For the text-containing cell, return its midpoint in (x, y) coordinate format. 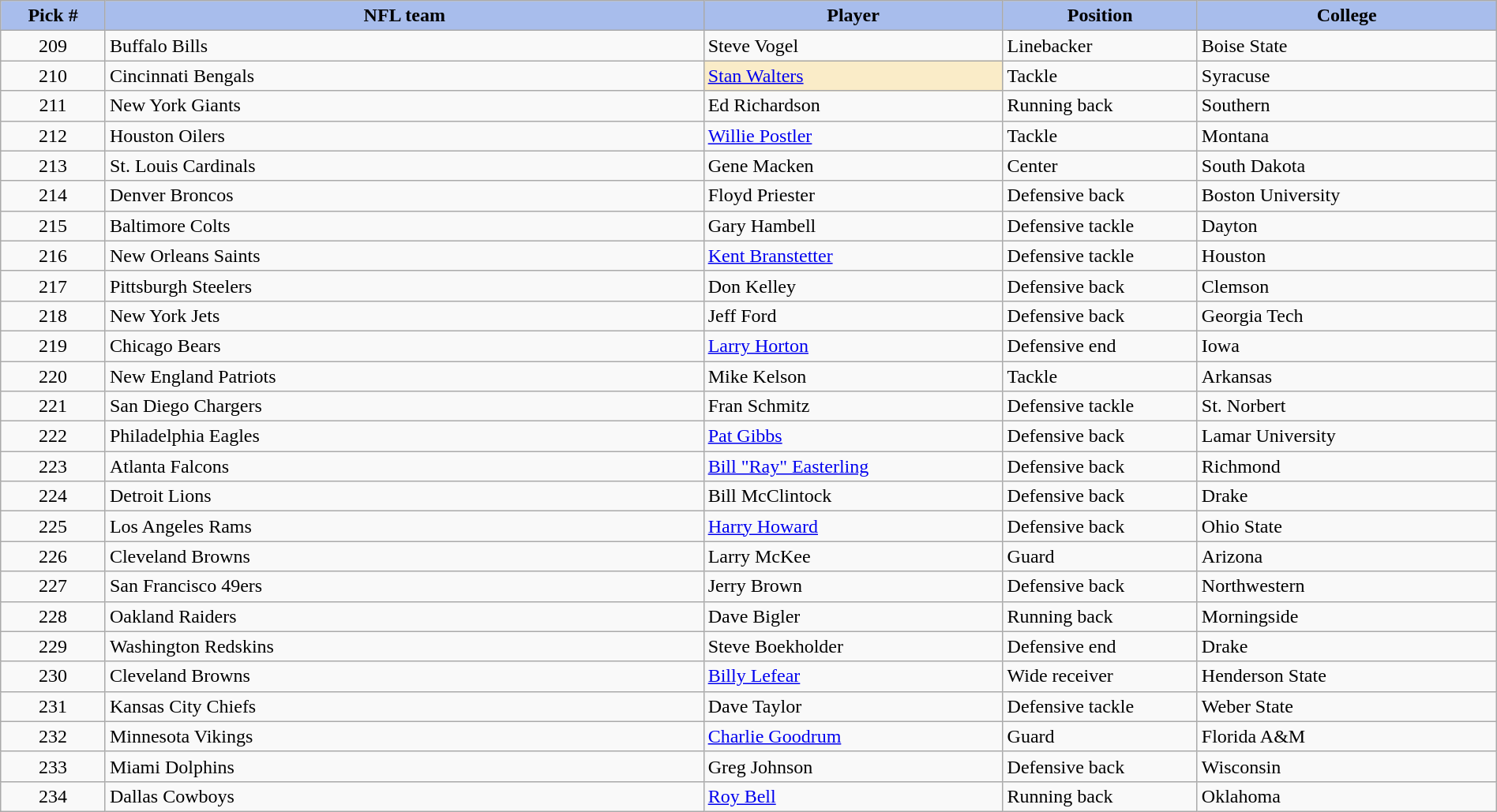
Los Angeles Rams (404, 526)
Larry Horton (853, 346)
Willie Postler (853, 136)
Billy Lefear (853, 676)
215 (54, 226)
Lamar University (1347, 436)
234 (54, 796)
213 (54, 166)
232 (54, 736)
New York Jets (404, 316)
Oklahoma (1347, 796)
229 (54, 646)
Houston Oilers (404, 136)
212 (54, 136)
Mike Kelson (853, 376)
Don Kelley (853, 286)
228 (54, 616)
224 (54, 496)
Steve Vogel (853, 46)
Dayton (1347, 226)
233 (54, 766)
Georgia Tech (1347, 316)
Chicago Bears (404, 346)
Ed Richardson (853, 106)
Cincinnati Bengals (404, 76)
220 (54, 376)
St. Norbert (1347, 406)
Detroit Lions (404, 496)
Northwestern (1347, 586)
Baltimore Colts (404, 226)
Denver Broncos (404, 196)
Boston University (1347, 196)
Buffalo Bills (404, 46)
Pick # (54, 16)
Steve Boekholder (853, 646)
Morningside (1347, 616)
Florida A&M (1347, 736)
217 (54, 286)
Arizona (1347, 556)
222 (54, 436)
210 (54, 76)
Gene Macken (853, 166)
231 (54, 706)
Floyd Priester (853, 196)
Boise State (1347, 46)
Philadelphia Eagles (404, 436)
221 (54, 406)
Player (853, 16)
Dave Bigler (853, 616)
NFL team (404, 16)
Richmond (1347, 466)
St. Louis Cardinals (404, 166)
Ohio State (1347, 526)
211 (54, 106)
New England Patriots (404, 376)
219 (54, 346)
Stan Walters (853, 76)
Position (1100, 16)
South Dakota (1347, 166)
College (1347, 16)
Miami Dolphins (404, 766)
Pittsburgh Steelers (404, 286)
Minnesota Vikings (404, 736)
Charlie Goodrum (853, 736)
223 (54, 466)
Iowa (1347, 346)
Wide receiver (1100, 676)
Gary Hambell (853, 226)
New York Giants (404, 106)
Houston (1347, 256)
New Orleans Saints (404, 256)
Montana (1347, 136)
Fran Schmitz (853, 406)
Jerry Brown (853, 586)
Center (1100, 166)
Kent Branstetter (853, 256)
Arkansas (1347, 376)
Dallas Cowboys (404, 796)
225 (54, 526)
209 (54, 46)
218 (54, 316)
216 (54, 256)
Henderson State (1347, 676)
Harry Howard (853, 526)
Pat Gibbs (853, 436)
226 (54, 556)
Washington Redskins (404, 646)
San Francisco 49ers (404, 586)
Larry McKee (853, 556)
Greg Johnson (853, 766)
Oakland Raiders (404, 616)
Linebacker (1100, 46)
Bill McClintock (853, 496)
Kansas City Chiefs (404, 706)
227 (54, 586)
Bill "Ray" Easterling (853, 466)
Atlanta Falcons (404, 466)
San Diego Chargers (404, 406)
Weber State (1347, 706)
Roy Bell (853, 796)
Dave Taylor (853, 706)
Jeff Ford (853, 316)
Clemson (1347, 286)
Syracuse (1347, 76)
Wisconsin (1347, 766)
214 (54, 196)
Southern (1347, 106)
230 (54, 676)
